Locate the cell with the specified text and output its [X, Y] center coordinate. 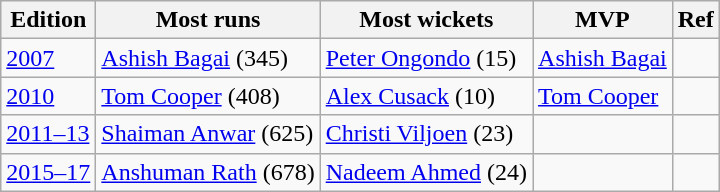
Christi Viljoen (23) [426, 134]
Tom Cooper [603, 96]
Shaiman Anwar (625) [208, 134]
Ref [696, 20]
Most runs [208, 20]
Edition [48, 20]
Peter Ongondo (15) [426, 58]
Tom Cooper (408) [208, 96]
2010 [48, 96]
Alex Cusack (10) [426, 96]
MVP [603, 20]
Ashish Bagai [603, 58]
Anshuman Rath (678) [208, 172]
Most wickets [426, 20]
Nadeem Ahmed (24) [426, 172]
Ashish Bagai (345) [208, 58]
2011–13 [48, 134]
2015–17 [48, 172]
2007 [48, 58]
